Detect which cell encompasses the target text, then output its (X, Y) center coordinate. 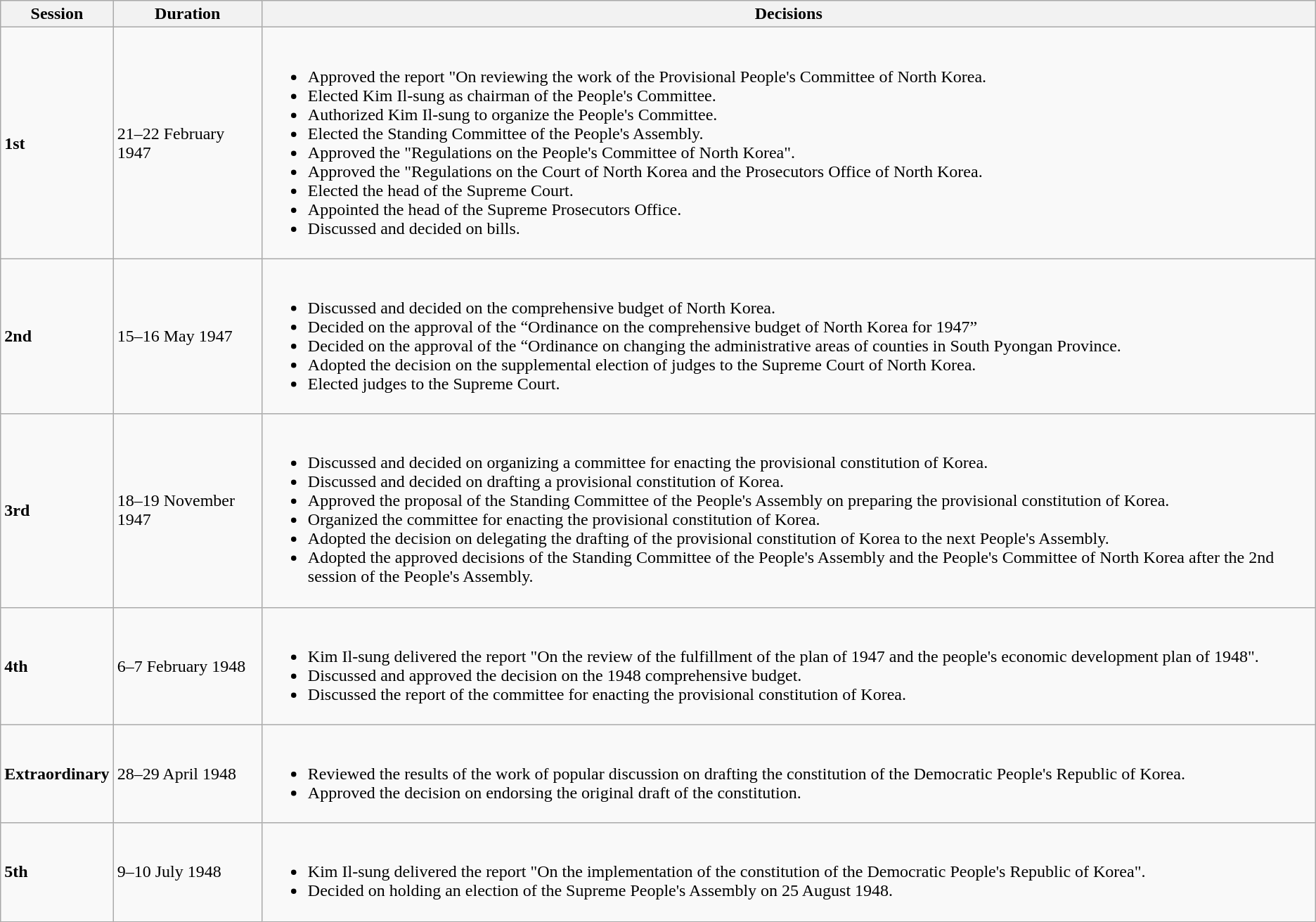
6–7 February 1948 (187, 666)
15–16 May 1947 (187, 336)
2nd (57, 336)
Duration (187, 14)
Session (57, 14)
18–19 November 1947 (187, 510)
5th (57, 872)
1st (57, 143)
3rd (57, 510)
Decisions (789, 14)
Extraordinary (57, 774)
4th (57, 666)
28–29 April 1948 (187, 774)
9–10 July 1948 (187, 872)
21–22 February 1947 (187, 143)
